Locate the cell with the specified text and output its (X, Y) center coordinate. 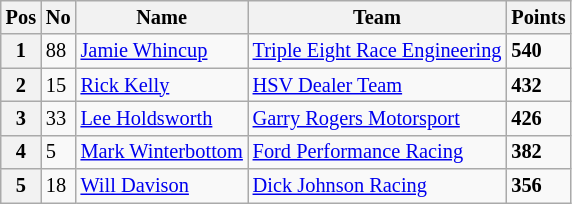
Will Davison (162, 186)
Dick Johnson Racing (378, 186)
Pos (21, 17)
Team (378, 17)
15 (58, 85)
Ford Performance Racing (378, 152)
2 (21, 85)
540 (538, 51)
No (58, 17)
Garry Rogers Motorsport (378, 118)
1 (21, 51)
Lee Holdsworth (162, 118)
Rick Kelly (162, 85)
Mark Winterbottom (162, 152)
356 (538, 186)
Name (162, 17)
18 (58, 186)
4 (21, 152)
Triple Eight Race Engineering (378, 51)
432 (538, 85)
Points (538, 17)
Jamie Whincup (162, 51)
33 (58, 118)
382 (538, 152)
HSV Dealer Team (378, 85)
3 (21, 118)
88 (58, 51)
426 (538, 118)
